Locate the cell with the specified text and output its [x, y] center coordinate. 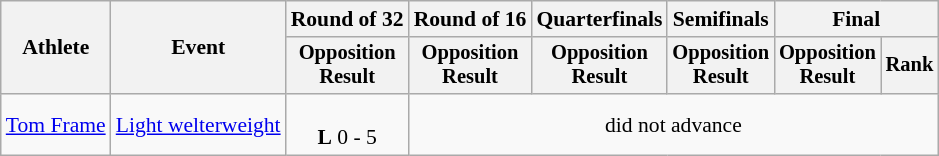
Athlete [56, 48]
L 0 - 5 [348, 124]
Round of 16 [470, 19]
Tom Frame [56, 124]
Round of 32 [348, 19]
Event [198, 48]
did not advance [674, 124]
Final [856, 19]
Quarterfinals [599, 19]
Rank [910, 66]
Light welterweight [198, 124]
Semifinals [720, 19]
